Provide the [X, Y] coordinate of the cell's center where the given text is located.  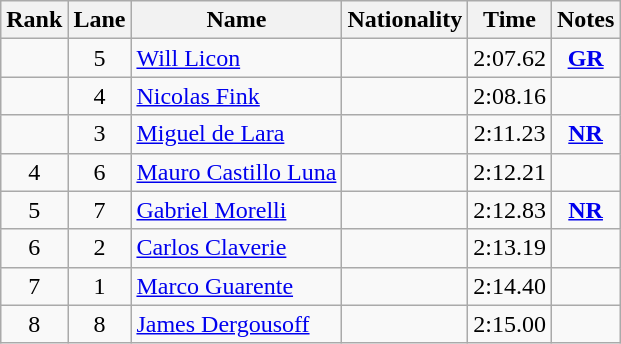
Notes [585, 20]
Carlos Claverie [236, 248]
2:11.23 [510, 134]
Mauro Castillo Luna [236, 172]
2:14.40 [510, 286]
2:13.19 [510, 248]
2:08.16 [510, 96]
Time [510, 20]
Will Licon [236, 58]
Nationality [405, 20]
Rank [34, 20]
3 [100, 134]
GR [585, 58]
Gabriel Morelli [236, 210]
Lane [100, 20]
1 [100, 286]
2 [100, 248]
Marco Guarente [236, 286]
2:12.83 [510, 210]
2:12.21 [510, 172]
Name [236, 20]
James Dergousoff [236, 324]
Miguel de Lara [236, 134]
2:15.00 [510, 324]
2:07.62 [510, 58]
Nicolas Fink [236, 96]
